Detect which cell encompasses the target text, then output its (X, Y) center coordinate. 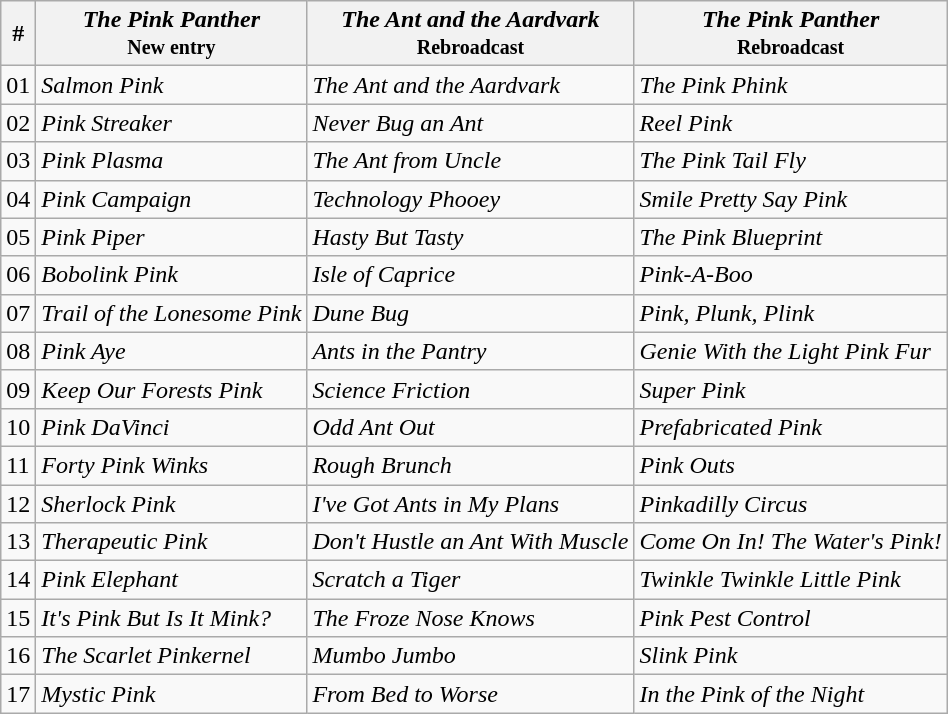
15 (18, 618)
Pink Aye (172, 351)
Odd Ant Out (470, 427)
Prefabricated Pink (790, 427)
09 (18, 389)
Super Pink (790, 389)
It's Pink But Is It Mink? (172, 618)
The Pink Blueprint (790, 237)
Pink Campaign (172, 199)
Technology Phooey (470, 199)
12 (18, 503)
Reel Pink (790, 123)
Twinkle Twinkle Little Pink (790, 580)
Don't Hustle an Ant With Muscle (470, 542)
Pink Streaker (172, 123)
Slink Pink (790, 656)
Pink Elephant (172, 580)
Science Friction (470, 389)
07 (18, 313)
10 (18, 427)
Forty Pink Winks (172, 465)
Keep Our Forests Pink (172, 389)
Smile Pretty Say Pink (790, 199)
Pink Pest Control (790, 618)
02 (18, 123)
Rough Brunch (470, 465)
# (18, 34)
05 (18, 237)
Never Bug an Ant (470, 123)
Dune Bug (470, 313)
The Scarlet Pinkernel (172, 656)
14 (18, 580)
Pink, Plunk, Plink (790, 313)
Trail of the Lonesome Pink (172, 313)
In the Pink of the Night (790, 694)
17 (18, 694)
Bobolink Pink (172, 275)
Pinkadilly Circus (790, 503)
From Bed to Worse (470, 694)
The Ant from Uncle (470, 161)
Pink Piper (172, 237)
Hasty But Tasty (470, 237)
Ants in the Pantry (470, 351)
Salmon Pink (172, 85)
The Ant and the AardvarkRebroadcast (470, 34)
Mystic Pink (172, 694)
The Froze Nose Knows (470, 618)
Pink-A-Boo (790, 275)
Isle of Caprice (470, 275)
06 (18, 275)
The Pink Phink (790, 85)
16 (18, 656)
08 (18, 351)
11 (18, 465)
Pink DaVinci (172, 427)
13 (18, 542)
Come On In! The Water's Pink! (790, 542)
Scratch a Tiger (470, 580)
The Pink PantherNew entry (172, 34)
I've Got Ants in My Plans (470, 503)
Genie With the Light Pink Fur (790, 351)
Pink Plasma (172, 161)
Pink Outs (790, 465)
Therapeutic Pink (172, 542)
01 (18, 85)
The Pink Tail Fly (790, 161)
03 (18, 161)
Mumbo Jumbo (470, 656)
Sherlock Pink (172, 503)
04 (18, 199)
The Ant and the Aardvark (470, 85)
The Pink PantherRebroadcast (790, 34)
